For the text-containing cell, return its midpoint in [x, y] coordinate format. 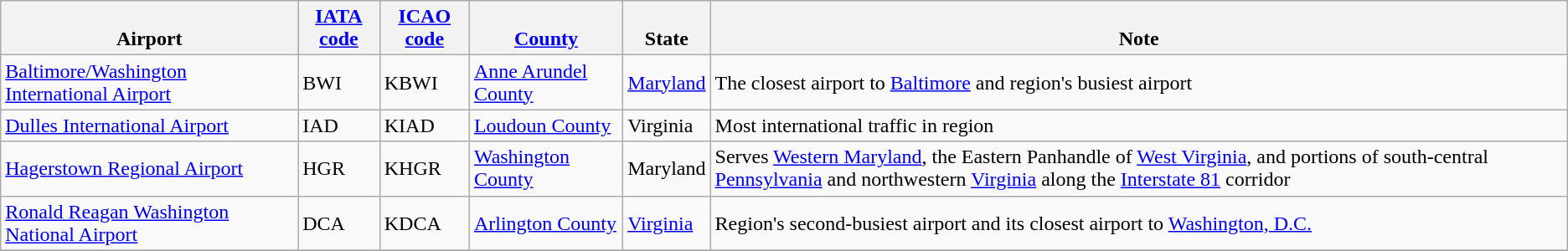
Ronald Reagan Washington National Airport [149, 223]
Note [1139, 28]
Loudoun County [546, 125]
IATA code [338, 28]
ICAO code [424, 28]
KHGR [424, 169]
The closest airport to Baltimore and region's busiest airport [1139, 82]
Region's second-busiest airport and its closest airport to Washington, D.C. [1139, 223]
State [667, 28]
HGR [338, 169]
Arlington County [546, 223]
Most international traffic in region [1139, 125]
Baltimore/Washington International Airport [149, 82]
Hagerstown Regional Airport [149, 169]
BWI [338, 82]
County [546, 28]
Airport [149, 28]
Anne Arundel County [546, 82]
Washington County [546, 169]
KBWI [424, 82]
DCA [338, 223]
KIAD [424, 125]
IAD [338, 125]
KDCA [424, 223]
Dulles International Airport [149, 125]
